Scan for the cell matching the given text and deliver its [X, Y] coordinate at center. 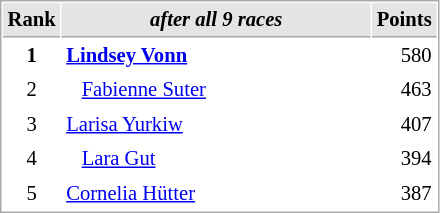
1 [32, 56]
2 [32, 90]
580 [404, 56]
5 [32, 194]
3 [32, 124]
after all 9 races [216, 20]
387 [404, 194]
Larisa Yurkiw [216, 124]
Lara Gut [216, 158]
463 [404, 90]
Lindsey Vonn [216, 56]
394 [404, 158]
4 [32, 158]
Rank [32, 20]
407 [404, 124]
Cornelia Hütter [216, 194]
Fabienne Suter [216, 90]
Points [404, 20]
